Determine the (X, Y) coordinate at the center of the cell enclosing the given text.  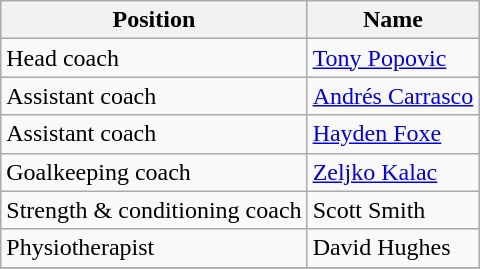
Head coach (154, 58)
Name (393, 20)
Position (154, 20)
Zeljko Kalac (393, 172)
Physiotherapist (154, 248)
Scott Smith (393, 210)
Hayden Foxe (393, 134)
Andrés Carrasco (393, 96)
Strength & conditioning coach (154, 210)
Tony Popovic (393, 58)
David Hughes (393, 248)
Goalkeeping coach (154, 172)
